Locate the cell with the specified text and output its [x, y] center coordinate. 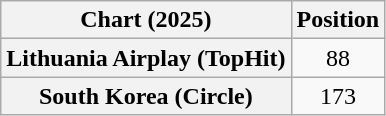
Lithuania Airplay (TopHit) [146, 58]
Position [338, 20]
Chart (2025) [146, 20]
88 [338, 58]
173 [338, 96]
South Korea (Circle) [146, 96]
